For the text-containing cell, return its midpoint in (X, Y) coordinate format. 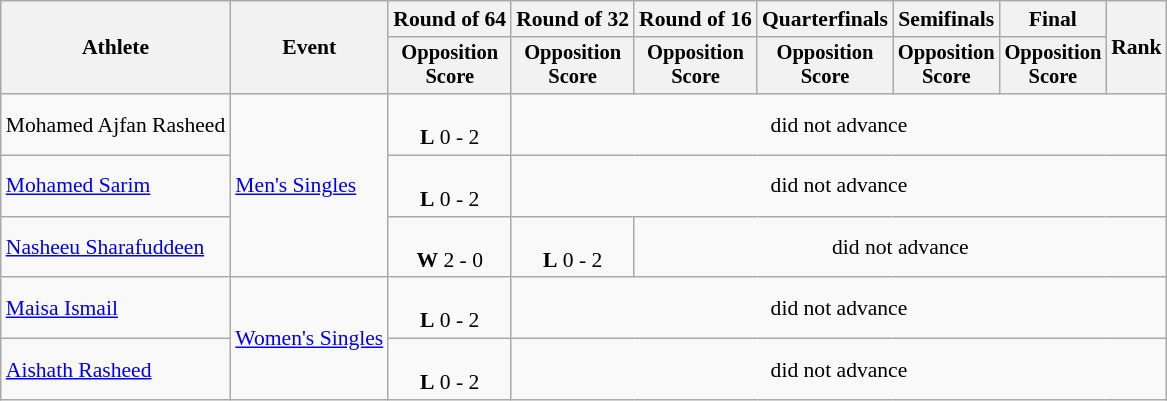
W 2 - 0 (450, 248)
Nasheeu Sharafuddeen (116, 248)
Round of 16 (696, 19)
Round of 64 (450, 19)
Mohamed Ajfan Rasheed (116, 124)
Round of 32 (572, 19)
Mohamed Sarim (116, 186)
Women's Singles (309, 339)
Quarterfinals (825, 19)
Rank (1136, 48)
Event (309, 48)
Semifinals (946, 19)
Maisa Ismail (116, 308)
Athlete (116, 48)
Final (1054, 19)
Men's Singles (309, 186)
Aishath Rasheed (116, 370)
